Search for the cell housing the specified text and yield its [x, y] center coordinate. 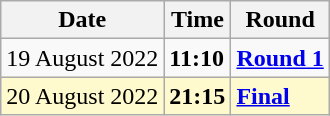
Final [280, 96]
Time [198, 20]
11:10 [198, 58]
20 August 2022 [82, 96]
Round [280, 20]
21:15 [198, 96]
Date [82, 20]
19 August 2022 [82, 58]
Round 1 [280, 58]
